From the cell containing the given text, extract its center point as (x, y) coordinate. 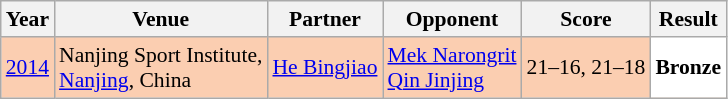
Score (586, 19)
2014 (28, 68)
Nanjing Sport Institute,Nanjing, China (160, 68)
Result (688, 19)
Partner (324, 19)
Opponent (452, 19)
Mek Narongrit Qin Jinjing (452, 68)
He Bingjiao (324, 68)
Venue (160, 19)
Bronze (688, 68)
21–16, 21–18 (586, 68)
Year (28, 19)
